Identify which cell holds the provided text, then report its [X, Y] central coordinate. 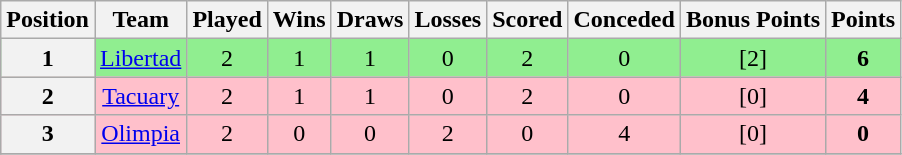
6 [864, 58]
Tacuary [140, 96]
3 [48, 134]
Conceded [624, 20]
Olimpia [140, 134]
[2] [752, 58]
Points [864, 20]
Team [140, 20]
Played [227, 20]
Libertad [140, 58]
Wins [299, 20]
Scored [528, 20]
Draws [370, 20]
Losses [448, 20]
Bonus Points [752, 20]
Position [48, 20]
